Identify which cell holds the provided text, then report its (x, y) central coordinate. 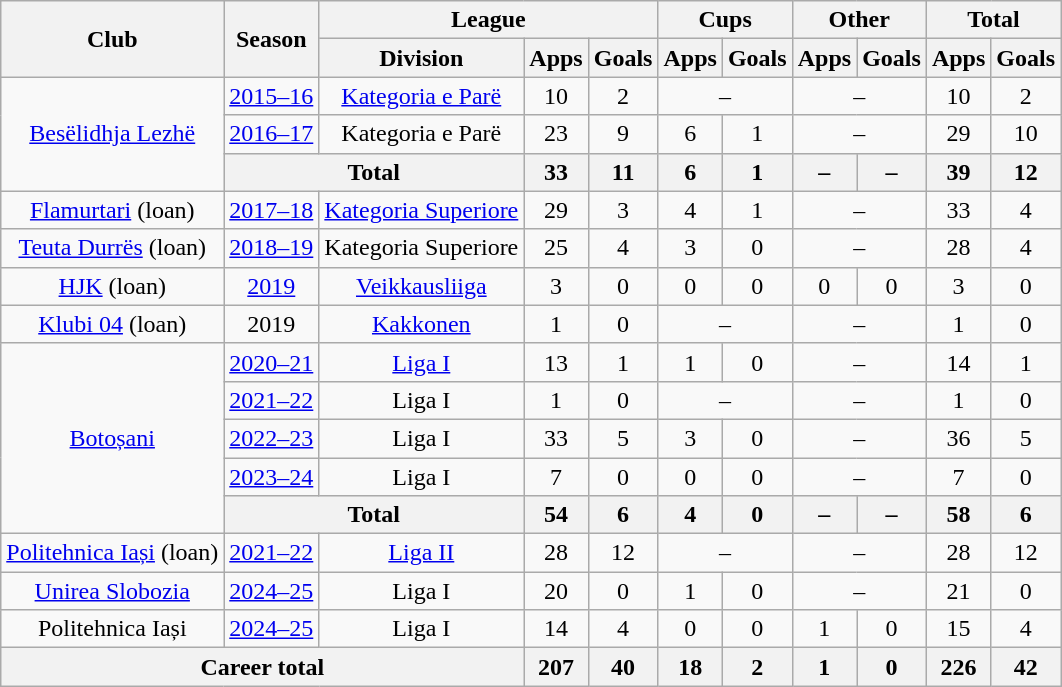
Other (859, 20)
2020–21 (272, 362)
207 (556, 667)
39 (958, 172)
HJK (loan) (112, 286)
2023–24 (272, 477)
Politehnica Iași (loan) (112, 553)
Cups (725, 20)
23 (556, 134)
Klubi 04 (loan) (112, 324)
Botoșani (112, 438)
15 (958, 629)
2017–18 (272, 210)
Division (422, 58)
Club (112, 39)
2022–23 (272, 438)
25 (556, 248)
226 (958, 667)
Besëlidhja Lezhë (112, 134)
Kakkonen (422, 324)
42 (1026, 667)
2015–16 (272, 96)
54 (556, 515)
Teuta Durrës (loan) (112, 248)
18 (690, 667)
2018–19 (272, 248)
Season (272, 39)
Veikkausliiga (422, 286)
13 (556, 362)
11 (623, 172)
40 (623, 667)
21 (958, 591)
20 (556, 591)
Flamurtari (loan) (112, 210)
9 (623, 134)
Politehnica Iași (112, 629)
Liga II (422, 553)
58 (958, 515)
League (488, 20)
2016–17 (272, 134)
Unirea Slobozia (112, 591)
36 (958, 438)
Career total (262, 667)
